Identify which cell holds the provided text, then report its [x, y] central coordinate. 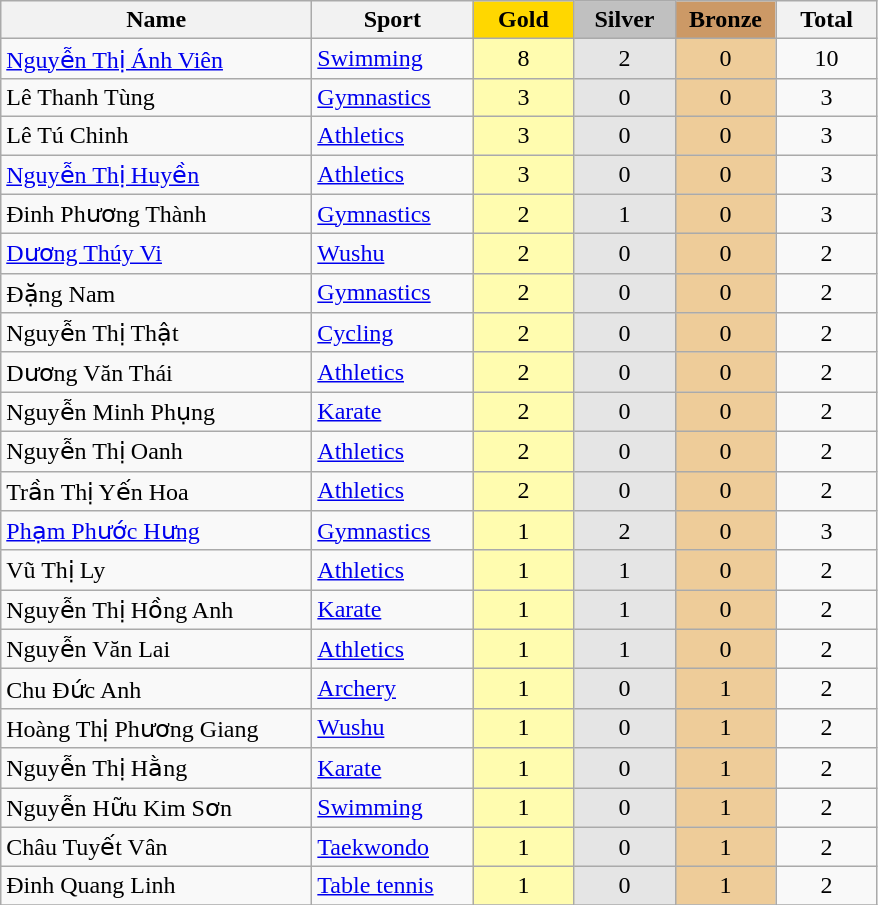
Nguyễn Thị Ánh Viên [156, 59]
Name [156, 20]
Lê Tú Chinh [156, 135]
Châu Tuyết Vân [156, 847]
Nguyễn Thị Oanh [156, 451]
Đặng Nam [156, 293]
Dương Thúy Vi [156, 254]
Taekwondo [392, 847]
Nguyễn Thị Hằng [156, 768]
Lê Thanh Tùng [156, 97]
Nguyễn Hữu Kim Sơn [156, 808]
Archery [392, 689]
Total [826, 20]
Đinh Quang Linh [156, 886]
Silver [624, 20]
Dương Văn Thái [156, 372]
Nguyễn Thị Thật [156, 333]
Chu Đức Anh [156, 689]
Nguyễn Thị Huyền [156, 174]
8 [524, 59]
Vũ Thị Ly [156, 570]
Trần Thị Yến Hoa [156, 491]
Cycling [392, 333]
Table tennis [392, 886]
Sport [392, 20]
Phạm Phước Hưng [156, 531]
Nguyễn Văn Lai [156, 649]
Nguyễn Minh Phụng [156, 412]
Hoàng Thị Phương Giang [156, 728]
Nguyễn Thị Hồng Anh [156, 610]
Đinh Phương Thành [156, 214]
10 [826, 59]
Bronze [726, 20]
Gold [524, 20]
